Extract the (X, Y) coordinate from the center of the cell holding the provided text.  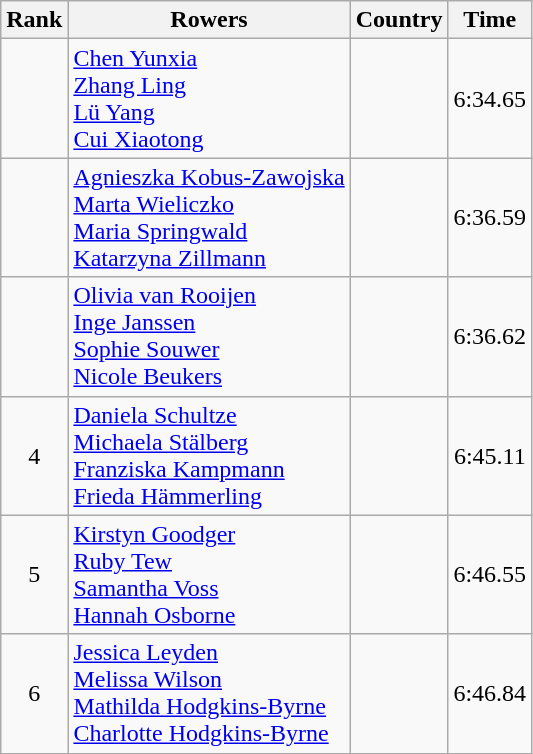
Daniela SchultzeMichaela StälbergFranziska KampmannFrieda Hämmerling (209, 456)
5 (34, 574)
6:46.84 (490, 694)
Kirstyn GoodgerRuby TewSamantha VossHannah Osborne (209, 574)
4 (34, 456)
Agnieszka Kobus-ZawojskaMarta WieliczkoMaria SpringwaldKatarzyna Zillmann (209, 218)
Chen YunxiaZhang LingLü YangCui Xiaotong (209, 98)
Country (399, 20)
Rank (34, 20)
Time (490, 20)
Olivia van RooijenInge JanssenSophie SouwerNicole Beukers (209, 336)
6:36.62 (490, 336)
Rowers (209, 20)
6:36.59 (490, 218)
6 (34, 694)
6:45.11 (490, 456)
6:34.65 (490, 98)
Jessica LeydenMelissa WilsonMathilda Hodgkins-ByrneCharlotte Hodgkins-Byrne (209, 694)
6:46.55 (490, 574)
